Identify which cell holds the provided text, then report its (x, y) central coordinate. 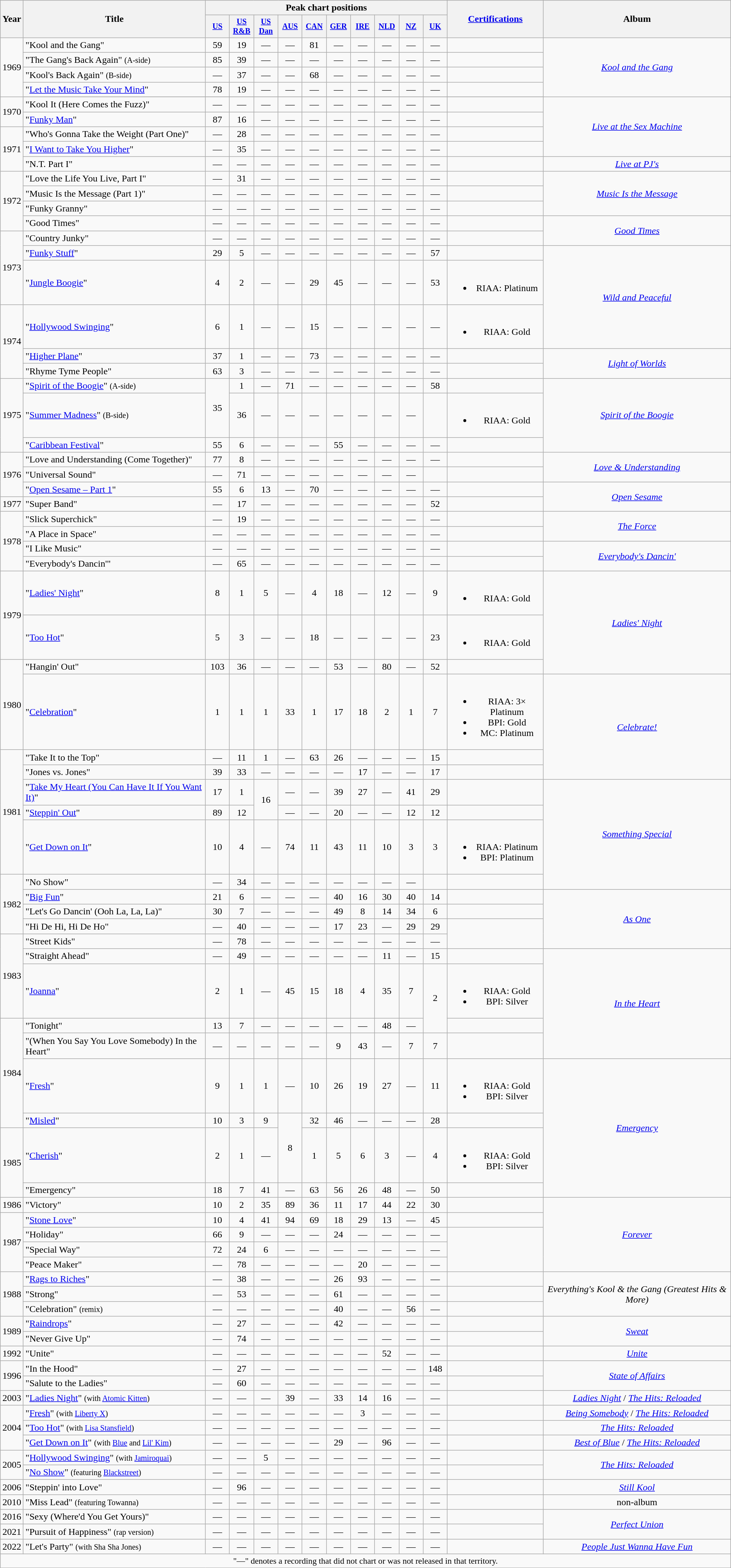
"Fresh" (with Liberty X) (114, 1413)
"Victory" (114, 1205)
Forever (637, 1235)
"Hi De Hi, Hi De Ho" (114, 926)
59 (218, 45)
"Spirit of the Boogie" (A-side) (114, 386)
"Never Give Up" (114, 1339)
Best of Blue / The Hits: Reloaded (637, 1443)
"Jones vs. Jones" (114, 772)
2016 (12, 1517)
66 (218, 1235)
IRE (363, 27)
Wild and Peaceful (637, 297)
"Hollywood Swinging" (with Jamiroquai) (114, 1458)
"Unite" (114, 1353)
Ladies Night / The Hits: Reloaded (637, 1398)
Music Is the Message (637, 194)
57 (435, 253)
RIAA: Platinum (496, 283)
"Fresh" (114, 1086)
1977 (12, 504)
72 (218, 1250)
"Let's Go Dancin' (Ooh La, La, La)" (114, 912)
68 (314, 75)
Emergency (637, 1128)
44 (387, 1205)
GER (339, 27)
81 (314, 45)
non-album (637, 1502)
1970 (12, 112)
"Kool It (Here Comes the Fuzz)" (114, 105)
Sweat (637, 1331)
"Who's Gonna Take the Weight (Part One)" (114, 134)
"Kool's Back Again" (B-side) (114, 75)
"Jungle Boogie" (114, 283)
1975 (12, 415)
"Good Times" (114, 223)
"Funky Stuff" (114, 253)
73 (314, 356)
2003 (12, 1398)
"Ladies' Night" (114, 593)
"Hollywood Swinging" (114, 326)
148 (435, 1368)
USR&B (242, 27)
"Strong" (114, 1294)
Being Somebody / The Hits: Reloaded (637, 1413)
"No Show" (featuring Blackstreet) (114, 1472)
"Country Junky" (114, 238)
"Peace Maker" (114, 1264)
1984 (12, 1073)
AUS (290, 27)
"No Show" (114, 882)
Unite (637, 1353)
"Misled" (114, 1120)
"Pursuit of Happiness" (rap version) (114, 1532)
1987 (12, 1242)
1976 (12, 475)
21 (218, 897)
1996 (12, 1376)
"Sexy (Where'd You Get Yours)" (114, 1517)
"Love and Understanding (Come Together)" (114, 460)
50 (435, 1190)
"Steppin' Out" (114, 812)
The Force (637, 526)
1988 (12, 1294)
"Holiday" (114, 1235)
1969 (12, 67)
Album (637, 19)
"N.T. Part I" (114, 164)
1982 (12, 904)
"Miss Lead" (featuring Towanna) (114, 1502)
Still Kool (637, 1487)
Open Sesame (637, 497)
"Street Kids" (114, 941)
94 (290, 1220)
"Funky Man" (114, 119)
"Celebration" (114, 712)
Love & Understanding (637, 467)
"—" denotes a recording that did not chart or was not released in that territory. (365, 1561)
58 (435, 386)
Everybody's Dancin' (637, 556)
1974 (12, 341)
Perfect Union (637, 1524)
"Funky Granny" (114, 208)
State of Affairs (637, 1376)
"Ladies Night" (with Atomic Kitten) (114, 1398)
"In the Hood" (114, 1368)
"Slick Superchick" (114, 519)
People Just Wanna Have Fun (637, 1547)
Good Times (637, 231)
Ladies' Night (637, 622)
Something Special (637, 834)
"Get Down on It" (with Blue and Lil' Kim) (114, 1443)
"Too Hot" (114, 637)
65 (242, 564)
"Music Is the Message (Part 1)" (114, 194)
"Cherish" (114, 1155)
"Super Band" (114, 504)
1989 (12, 1331)
Celebrate! (637, 727)
USDan (266, 27)
As One (637, 919)
"Celebration" (remix) (114, 1309)
"Open Sesame – Part 1" (114, 489)
32 (314, 1120)
CAN (314, 27)
"Hangin' Out" (114, 667)
In the Heart (637, 1004)
80 (387, 667)
Title (114, 19)
1992 (12, 1353)
Light of Worlds (637, 363)
42 (339, 1324)
87 (218, 119)
"The Gang's Back Again" (A-side) (114, 60)
Everything's Kool & the Gang (Greatest Hits & More) (637, 1294)
61 (339, 1294)
77 (218, 460)
"A Place in Space" (114, 534)
Peak chart positions (326, 8)
Year (12, 19)
"Tonight" (114, 1026)
RIAA: PlatinumBPI: Platinum (496, 847)
RIAA: 3× PlatinumBPI: GoldMC: Platinum (496, 712)
2022 (12, 1547)
"Emergency" (114, 1190)
1971 (12, 149)
Live at PJ's (637, 164)
"Salute to the Ladies" (114, 1383)
Spirit of the Boogie (637, 415)
"I Want to Take You Higher" (114, 149)
"(When You Say You Love Somebody) In the Heart" (114, 1046)
"Straight Ahead" (114, 956)
Live at the Sex Machine (637, 127)
1978 (12, 541)
1983 (12, 976)
"Let the Music Take Your Mind" (114, 89)
1972 (12, 201)
1981 (12, 812)
103 (218, 667)
"Too Hot" (with Lisa Stansfield) (114, 1428)
2004 (12, 1428)
"Get Down on It" (114, 847)
"Everybody's Dancin'" (114, 564)
"Kool and the Gang" (114, 45)
"I Like Music" (114, 549)
"Caribbean Festival" (114, 445)
93 (363, 1279)
"Stone Love" (114, 1220)
2006 (12, 1487)
1973 (12, 268)
Certifications (496, 19)
"Special Way" (114, 1250)
1979 (12, 615)
"Joanna" (114, 991)
"Universal Sound" (114, 475)
"Summer Madness" (B-side) (114, 415)
US (218, 27)
60 (242, 1383)
"Higher Plane" (114, 356)
"Big Fun" (114, 897)
1986 (12, 1205)
"Take My Heart (You Can Have It If You Want It)" (114, 792)
2021 (12, 1532)
1985 (12, 1163)
"Take It to the Top" (114, 757)
"Rags to Riches" (114, 1279)
69 (314, 1220)
NZ (411, 27)
"Rhyme Tyme People" (114, 371)
"Raindrops" (114, 1324)
Kool and the Gang (637, 67)
"Love the Life You Live, Part I" (114, 179)
46 (339, 1120)
70 (314, 489)
UK (435, 27)
31 (242, 179)
"Steppin' into Love" (114, 1487)
2005 (12, 1465)
22 (411, 1205)
1980 (12, 704)
85 (218, 60)
"Let's Party" (with Sha Sha Jones) (114, 1547)
38 (242, 1279)
2010 (12, 1502)
NLD (387, 27)
